Detect which cell encompasses the target text, then output its (X, Y) center coordinate. 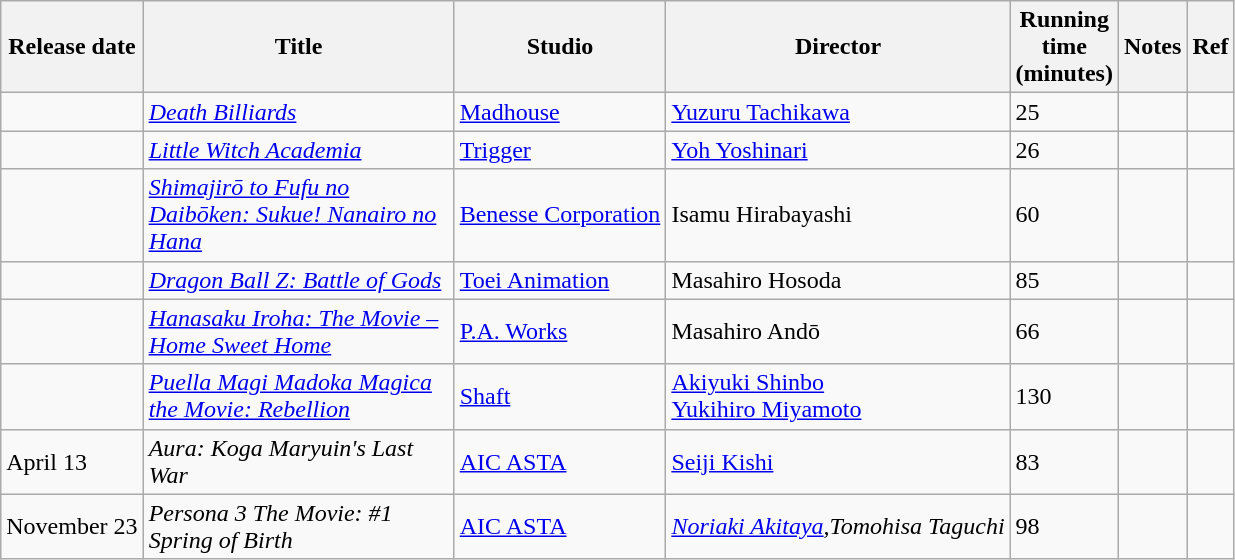
Benesse Corporation (560, 215)
Studio (560, 47)
Yoh Yoshinari (838, 150)
Shimajirō to Fufu no Daibōken: Sukue! Nanairo no Hana (298, 215)
Trigger (560, 150)
Ref (1210, 47)
P.A. Works (560, 332)
130 (1064, 396)
85 (1064, 280)
Notes (1152, 47)
Director (838, 47)
Persona 3 The Movie: #1 Spring of Birth (298, 526)
66 (1064, 332)
60 (1064, 215)
Running time (minutes) (1064, 47)
Madhouse (560, 112)
26 (1064, 150)
Noriaki Akitaya,Tomohisa Taguchi (838, 526)
Aura: Koga Maryuin's Last War (298, 462)
April 13 (72, 462)
November 23 (72, 526)
Masahiro Hosoda (838, 280)
98 (1064, 526)
Isamu Hirabayashi (838, 215)
83 (1064, 462)
Akiyuki ShinboYukihiro Miyamoto (838, 396)
Title (298, 47)
Toei Animation (560, 280)
Dragon Ball Z: Battle of Gods (298, 280)
Puella Magi Madoka Magica the Movie: Rebellion (298, 396)
Death Billiards (298, 112)
Masahiro Andō (838, 332)
25 (1064, 112)
Hanasaku Iroha: The Movie – Home Sweet Home (298, 332)
Yuzuru Tachikawa (838, 112)
Seiji Kishi (838, 462)
Shaft (560, 396)
Little Witch Academia (298, 150)
Release date (72, 47)
